Pinpoint the cell where the given text exists, returning its (x, y) midpoint coordinate. 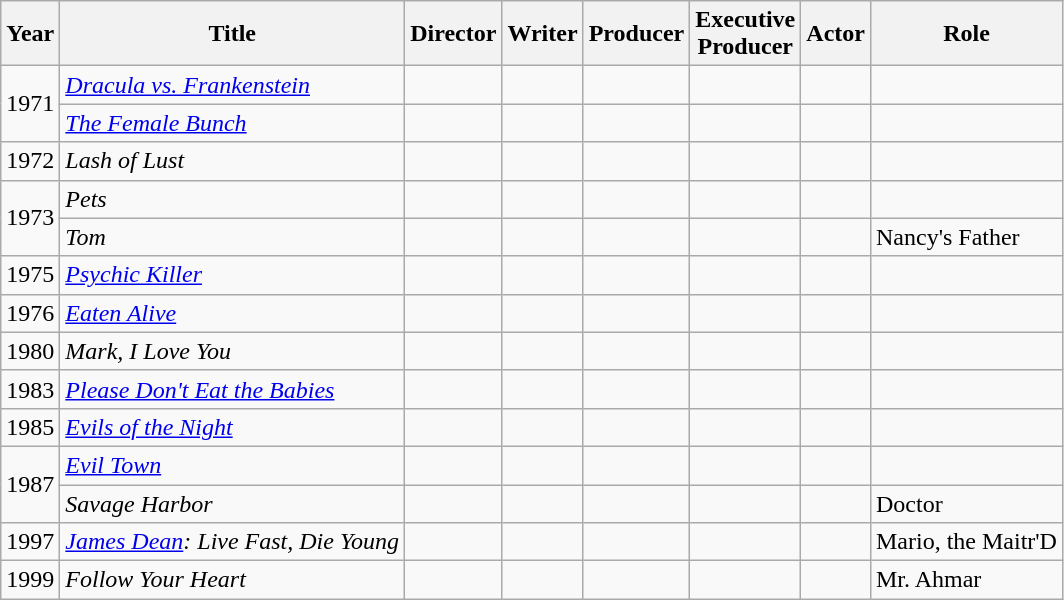
Please Don't Eat the Babies (232, 389)
Psychic Killer (232, 275)
1971 (30, 104)
Year (30, 34)
James Dean: Live Fast, Die Young (232, 542)
Role (966, 34)
Follow Your Heart (232, 580)
1985 (30, 427)
The Female Bunch (232, 123)
Evils of the Night (232, 427)
Pets (232, 199)
Savage Harbor (232, 503)
ExecutiveProducer (746, 34)
Tom (232, 237)
Title (232, 34)
1975 (30, 275)
Mr. Ahmar (966, 580)
Dracula vs. Frankenstein (232, 85)
1976 (30, 313)
Director (454, 34)
1973 (30, 218)
Producer (636, 34)
1999 (30, 580)
Lash of Lust (232, 161)
1983 (30, 389)
1972 (30, 161)
Evil Town (232, 465)
1997 (30, 542)
1980 (30, 351)
Writer (542, 34)
Nancy's Father (966, 237)
1987 (30, 484)
Eaten Alive (232, 313)
Doctor (966, 503)
Mark, I Love You (232, 351)
Mario, the Maitr'D (966, 542)
Actor (836, 34)
